Scan for the cell matching the given text and deliver its (X, Y) coordinate at center. 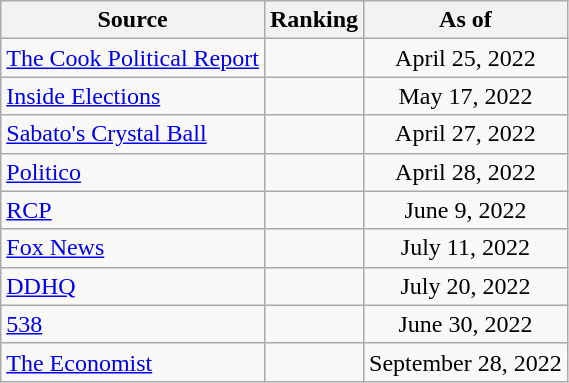
July 11, 2022 (466, 248)
September 28, 2022 (466, 362)
Source (133, 20)
Inside Elections (133, 96)
June 30, 2022 (466, 324)
May 17, 2022 (466, 96)
RCP (133, 210)
Ranking (314, 20)
April 25, 2022 (466, 58)
April 27, 2022 (466, 134)
DDHQ (133, 286)
Sabato's Crystal Ball (133, 134)
The Cook Political Report (133, 58)
June 9, 2022 (466, 210)
Politico (133, 172)
July 20, 2022 (466, 286)
The Economist (133, 362)
As of (466, 20)
538 (133, 324)
April 28, 2022 (466, 172)
Fox News (133, 248)
